Output the [x, y] coordinate of the center of the cell containing the given text.  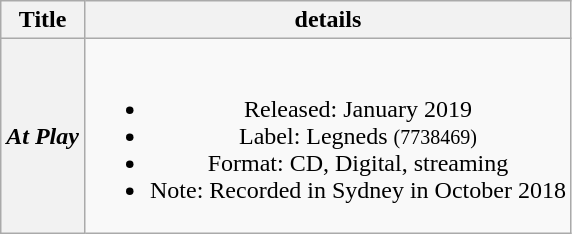
Title [43, 20]
At Play [43, 136]
details [328, 20]
Released: January 2019Label: Legneds (7738469)Format: CD, Digital, streamingNote: Recorded in Sydney in October 2018 [328, 136]
